Return the (x, y) coordinate for the center point of the cell that contains the specified text.  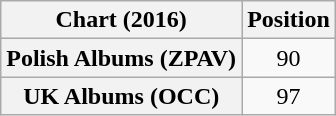
Polish Albums (ZPAV) (122, 58)
97 (289, 96)
90 (289, 58)
Position (289, 20)
Chart (2016) (122, 20)
UK Albums (OCC) (122, 96)
